Extract the (X, Y) coordinate from the center of the cell holding the provided text.  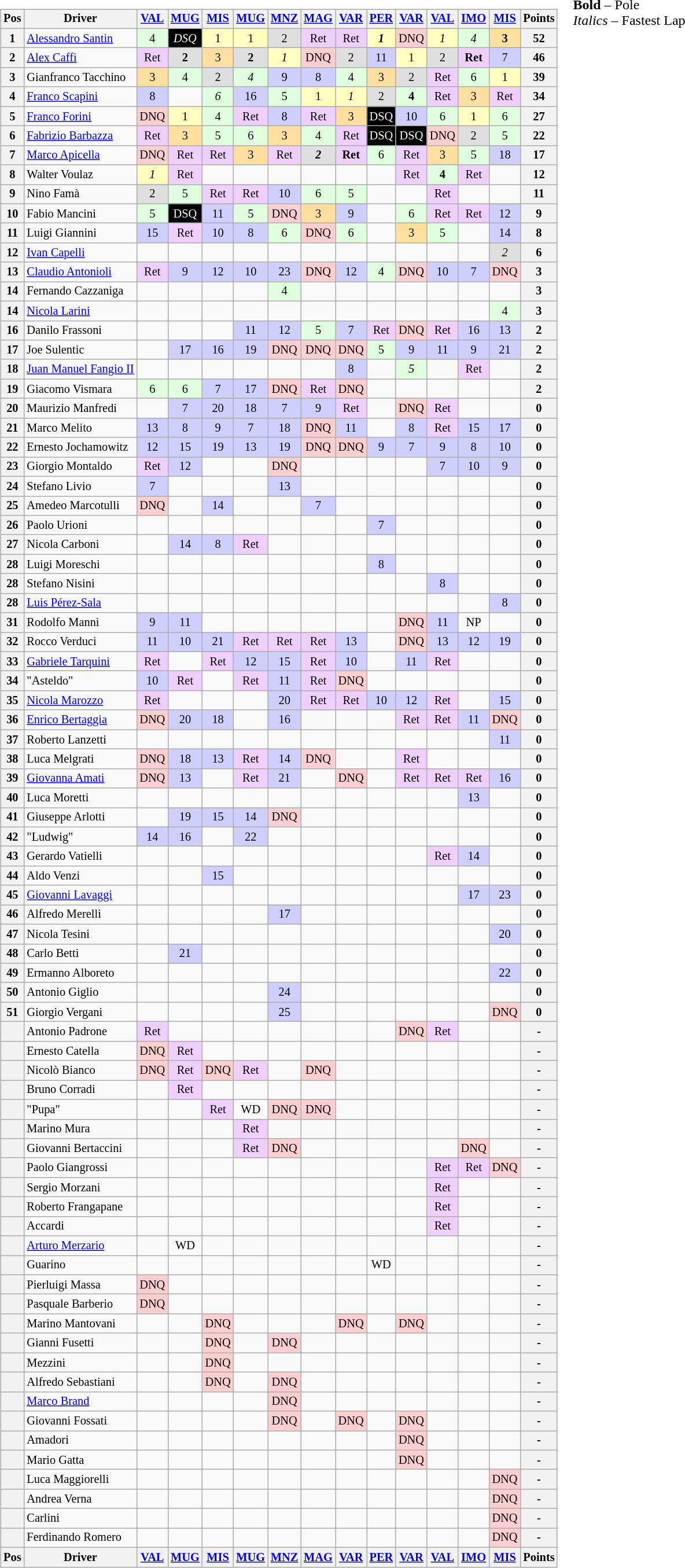
Alfredo Merelli (80, 915)
Franco Forini (80, 116)
40 (12, 798)
26 (12, 525)
Franco Scapini (80, 97)
Giorgio Montaldo (80, 467)
Guarino (80, 1265)
Aldo Venzi (80, 876)
Ernesto Catella (80, 1051)
"Asteldo" (80, 681)
Mezzini (80, 1363)
43 (12, 856)
NP (474, 623)
Luigi Moreschi (80, 564)
47 (12, 934)
Ermanno Alboreto (80, 973)
Giovanni Lavaggi (80, 895)
Marino Mantovani (80, 1324)
Andrea Verna (80, 1499)
49 (12, 973)
52 (539, 38)
Giovanna Amati (80, 778)
Juan Manuel Fangio II (80, 369)
33 (12, 661)
Giuseppe Arlotti (80, 818)
Ivan Capelli (80, 253)
Alex Caffi (80, 58)
Carlo Betti (80, 954)
Nicola Marozzo (80, 701)
Rocco Verduci (80, 642)
Maurizio Manfredi (80, 408)
38 (12, 759)
Luigi Giannini (80, 233)
48 (12, 954)
Marino Mura (80, 1129)
Stefano Nisini (80, 584)
Paolo Urioni (80, 525)
Pierluigi Massa (80, 1284)
44 (12, 876)
Nicola Tesini (80, 934)
Fabio Mancini (80, 214)
Gianni Fusetti (80, 1343)
Mario Gatta (80, 1460)
Nicola Carboni (80, 544)
Giovanni Bertaccini (80, 1149)
37 (12, 739)
Danilo Frassoni (80, 330)
Luis Pérez-Sala (80, 603)
Marco Brand (80, 1401)
Gerardo Vatielli (80, 856)
Luca Moretti (80, 798)
Bruno Corradi (80, 1090)
Accardi (80, 1226)
42 (12, 837)
Giacomo Vismara (80, 389)
32 (12, 642)
Fernando Cazzaniga (80, 292)
Joe Sulentic (80, 350)
35 (12, 701)
Giovanni Fossati (80, 1421)
Amedeo Marcotulli (80, 506)
Fabrizio Barbazza (80, 136)
Nicola Larini (80, 311)
Arturo Merzario (80, 1246)
Pasquale Barberio (80, 1304)
Enrico Bertaggia (80, 720)
Nino Famà (80, 194)
Alessandro Santin (80, 38)
Ferdinando Romero (80, 1538)
31 (12, 623)
Luca Melgrati (80, 759)
Amadori (80, 1441)
50 (12, 992)
Marco Apicella (80, 155)
Paolo Giangrossi (80, 1168)
51 (12, 1012)
Walter Voulaz (80, 175)
Claudio Antonioli (80, 272)
"Ludwig" (80, 837)
Sergio Morzani (80, 1187)
Luca Maggiorelli (80, 1479)
Alfredo Sebastiani (80, 1382)
Giorgio Vergani (80, 1012)
Roberto Frangapane (80, 1207)
Rodolfo Manni (80, 623)
Stefano Livio (80, 486)
Ernesto Jochamowitz (80, 447)
Nicolò Bianco (80, 1070)
Antonio Padrone (80, 1032)
Carlini (80, 1518)
45 (12, 895)
Marco Melito (80, 428)
Gabriele Tarquini (80, 661)
Antonio Giglio (80, 992)
Gianfranco Tacchino (80, 78)
41 (12, 818)
"Pupa" (80, 1109)
36 (12, 720)
Roberto Lanzetti (80, 739)
